Capture the cell that displays the provided text and extract its [x, y] central coordinate. 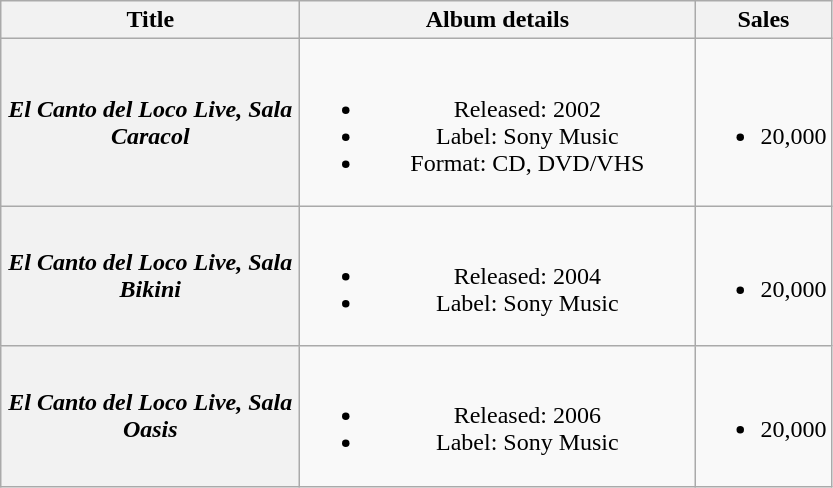
Album details [498, 20]
Released: 2006Label: Sony Music [498, 416]
Released: 2004Label: Sony Music [498, 276]
El Canto del Loco Live, Sala Caracol [150, 122]
Sales [764, 20]
Title [150, 20]
Released: 2002Label: Sony MusicFormat: CD, DVD/VHS [498, 122]
El Canto del Loco Live, Sala Bikini [150, 276]
El Canto del Loco Live, Sala Oasis [150, 416]
